For the text-containing cell, return its midpoint in (X, Y) coordinate format. 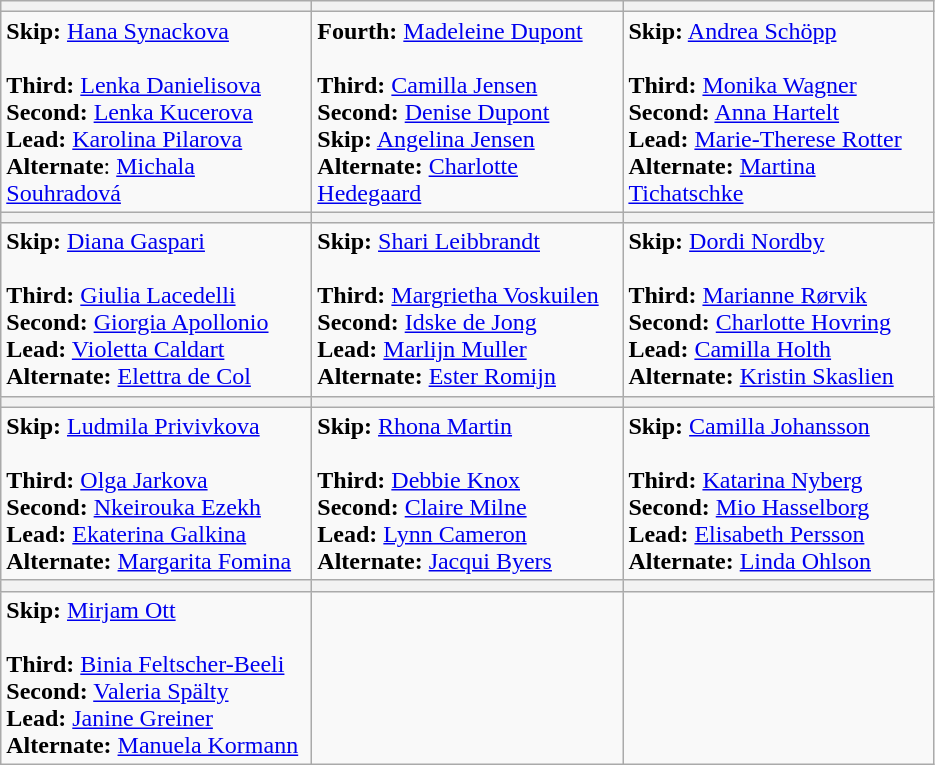
Skip: Diana Gaspari Third: Giulia Lacedelli Second: Giorgia Apollonio Lead: Violetta Caldart Alternate: Elettra de Col (156, 310)
Skip: Camilla Johansson Third: Katarina Nyberg Second: Mio Hasselborg Lead: Elisabeth Persson Alternate: Linda Ohlson (778, 494)
Skip: Andrea Schöpp Third: Monika Wagner Second: Anna Hartelt Lead: Marie-Therese Rotter Alternate: Martina Tichatschke (778, 112)
Skip: Ludmila Privivkova Third: Olga Jarkova Second: Nkeirouka Ezekh Lead: Ekaterina Galkina Alternate: Margarita Fomina (156, 494)
Skip: Hana Synackova Third: Lenka Danielisova Second: Lenka Kucerova Lead: Karolina Pilarova Alternate: Michala Souhradová (156, 112)
Skip: Shari Leibbrandt Third: Margrietha Voskuilen Second: Idske de Jong Lead: Marlijn Muller Alternate: Ester Romijn (468, 310)
Fourth: Madeleine Dupont Third: Camilla Jensen Second: Denise Dupont Skip: Angelina Jensen Alternate: Charlotte Hedegaard (468, 112)
Skip: Dordi Nordby Third: Marianne Rørvik Second: Charlotte Hovring Lead: Camilla Holth Alternate: Kristin Skaslien (778, 310)
Skip: Mirjam Ott Third: Binia Feltscher-Beeli Second: Valeria Spälty Lead: Janine Greiner Alternate: Manuela Kormann (156, 678)
Skip: Rhona Martin Third: Debbie Knox Second: Claire Milne Lead: Lynn Cameron Alternate: Jacqui Byers (468, 494)
